Find where the given text appears and provide that cell's center as [X, Y] coordinate. 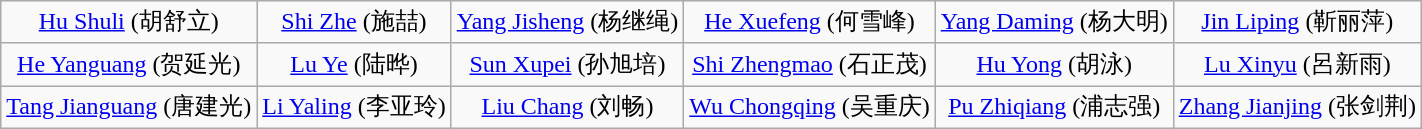
Lu Ye (陆晔) [354, 64]
Shi Zhe (施喆) [354, 22]
Tang Jianguang (唐建光) [129, 108]
Wu Chongqing (吴重庆) [810, 108]
He Yanguang (贺延光) [129, 64]
Sun Xupei (孙旭培) [568, 64]
He Xuefeng (何雪峰) [810, 22]
Yang Daming (杨大明) [1054, 22]
Hu Shuli (胡舒立) [129, 22]
Hu Yong (胡泳) [1054, 64]
Zhang Jianjing (张剑荆) [1297, 108]
Lu Xinyu (呂新雨) [1297, 64]
Pu Zhiqiang (浦志强) [1054, 108]
Liu Chang (刘畅) [568, 108]
Yang Jisheng (杨继绳) [568, 22]
Jin Liping (靳丽萍) [1297, 22]
Li Yaling (李亚玲) [354, 108]
Shi Zhengmao (石正茂) [810, 64]
